Find where the given text appears and provide that cell's center as [X, Y] coordinate. 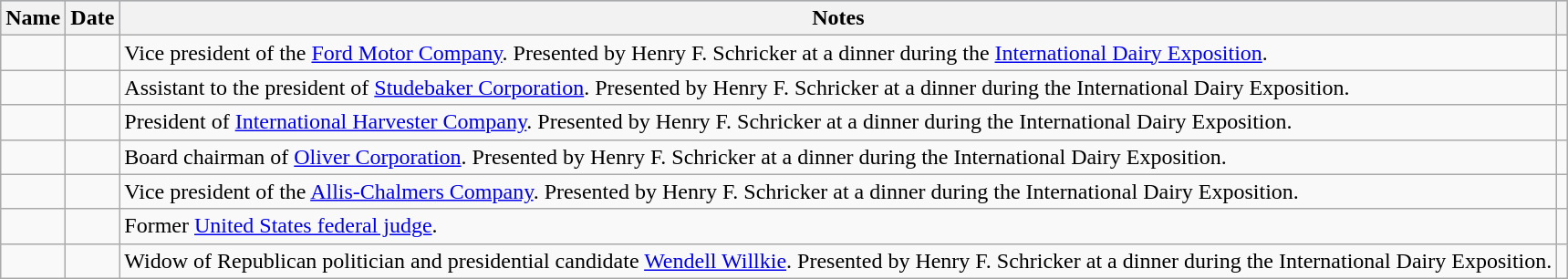
Board chairman of Oliver Corporation. Presented by Henry F. Schricker at a dinner during the International Dairy Exposition. [838, 157]
Assistant to the president of Studebaker Corporation. Presented by Henry F. Schricker at a dinner during the International Dairy Exposition. [838, 88]
Vice president of the Ford Motor Company. Presented by Henry F. Schricker at a dinner during the International Dairy Exposition. [838, 53]
Former United States federal judge. [838, 226]
Name [33, 18]
Notes [838, 18]
Vice president of the Allis-Chalmers Company. Presented by Henry F. Schricker at a dinner during the International Dairy Exposition. [838, 191]
Date [93, 18]
President of International Harvester Company. Presented by Henry F. Schricker at a dinner during the International Dairy Exposition. [838, 122]
